Extract the (X, Y) coordinate from the center of the cell holding the provided text.  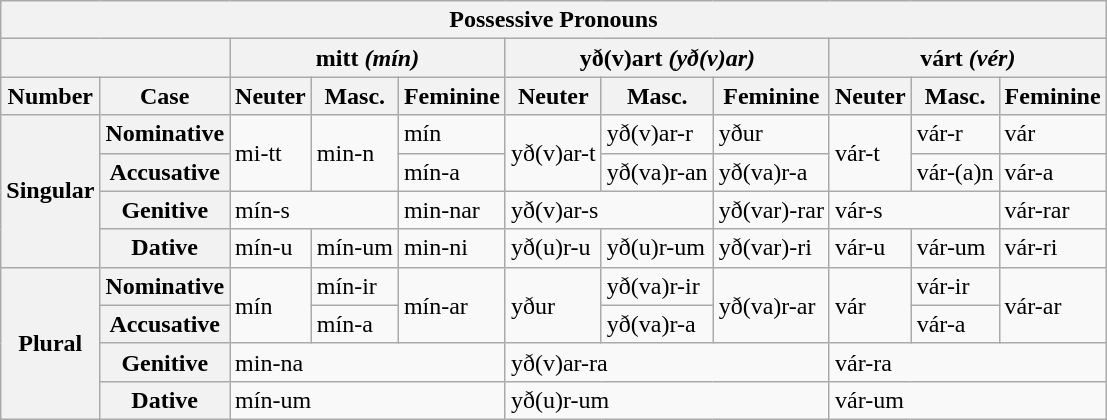
mín-ir (354, 286)
vár-ri (1052, 248)
yð(var)-ri (771, 248)
vár-u (870, 248)
min-nar (452, 210)
yð(v)ar-ra (667, 362)
Number (50, 96)
yð(v)ar-s (609, 210)
min-na (368, 362)
yð(v)ar-t (553, 153)
vár-ir (955, 286)
vár-s (914, 210)
várt (vér) (968, 58)
min-ni (452, 248)
vár-ar (1052, 305)
vár-(a)n (955, 172)
yð(v)art (yð(v)ar) (667, 58)
yð(var)-rar (771, 210)
Plural (50, 343)
vár-ra (968, 362)
mitt (mín) (368, 58)
vár-t (870, 153)
yð(va)r-ir (657, 286)
min-n (354, 153)
Singular (50, 191)
Possessive Pronouns (554, 20)
Case (165, 96)
mi-tt (271, 153)
mín-s (314, 210)
vár-rar (1052, 210)
yð(va)r-an (657, 172)
vár-r (955, 134)
yð(u)r-u (553, 248)
mín-u (271, 248)
mín-ar (452, 305)
yð(va)r-ar (771, 305)
yð(v)ar-r (657, 134)
